Search for the cell housing the specified text and yield its (x, y) center coordinate. 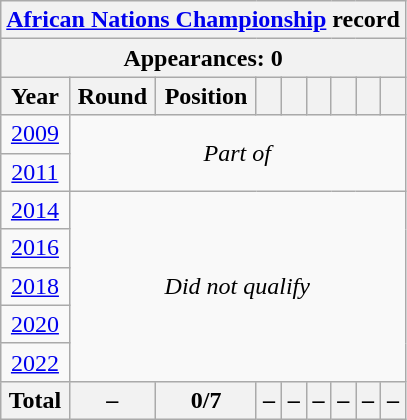
Part of (237, 153)
Position (206, 96)
Total (35, 400)
2022 (35, 362)
2016 (35, 248)
2020 (35, 324)
2014 (35, 210)
Year (35, 96)
Did not qualify (237, 286)
2011 (35, 172)
Appearances: 0 (204, 58)
2018 (35, 286)
0/7 (206, 400)
Round (112, 96)
2009 (35, 134)
African Nations Championship record (204, 20)
